Locate the cell with the specified text and output its (X, Y) center coordinate. 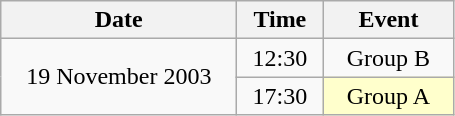
Event (388, 20)
19 November 2003 (119, 77)
Group A (388, 96)
Date (119, 20)
Group B (388, 58)
Time (280, 20)
17:30 (280, 96)
12:30 (280, 58)
